Pinpoint the cell where the given text exists, returning its (X, Y) midpoint coordinate. 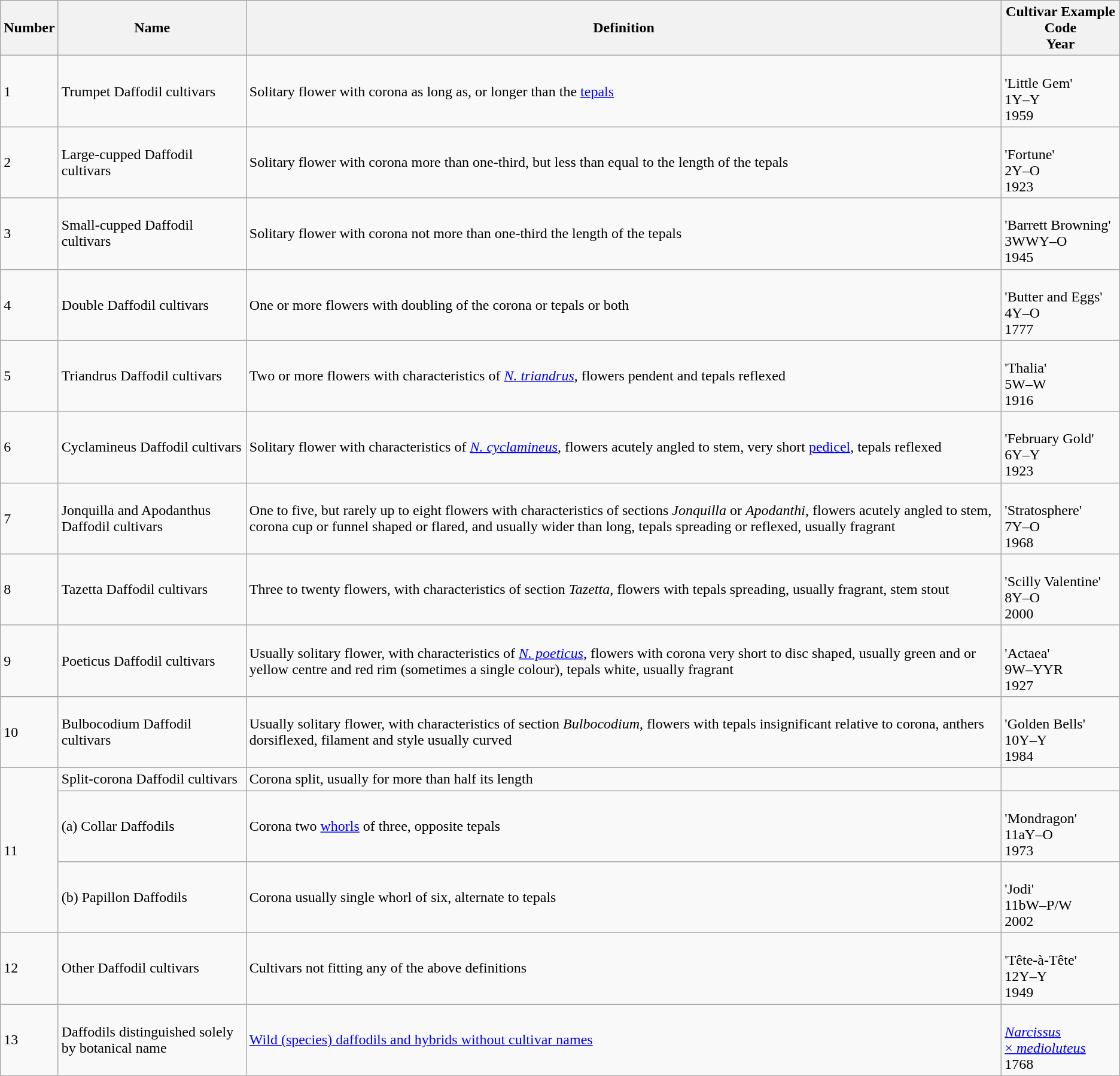
Number (29, 28)
(a) Collar Daffodils (152, 827)
Cyclamineus Daffodil cultivars (152, 447)
One or more flowers with doubling of the corona or tepals or both (623, 305)
'Mondragon'11aY–O1973 (1060, 827)
Jonquilla and Apodanthus Daffodil cultivars (152, 518)
'Barrett Browning'3WWY–O1945 (1060, 233)
Poeticus Daffodil cultivars (152, 660)
'Tête-à-Tête'12Y–Y1949 (1060, 969)
6 (29, 447)
'Stratosphere'7Y–O1968 (1060, 518)
Split-corona Daffodil cultivars (152, 779)
2 (29, 163)
'Scilly Valentine'8Y–O2000 (1060, 590)
Two or more flowers with characteristics of N. triandrus, flowers pendent and tepals reflexed (623, 376)
Corona two whorls of three, opposite tepals (623, 827)
Solitary flower with characteristics of N. cyclamineus, flowers acutely angled to stem, very short pedicel, tepals reflexed (623, 447)
Corona split, usually for more than half its length (623, 779)
11 (29, 850)
10 (29, 732)
Double Daffodil cultivars (152, 305)
13 (29, 1040)
Bulbocodium Daffodil cultivars (152, 732)
Large-cupped Daffodil cultivars (152, 163)
'Little Gem'1Y–Y1959 (1060, 91)
Three to twenty flowers, with characteristics of section Tazetta, flowers with tepals spreading, usually fragrant, stem stout (623, 590)
7 (29, 518)
Solitary flower with corona not more than one-third the length of the tepals (623, 233)
Narcissus × medioluteus1768 (1060, 1040)
'Butter and Eggs'4Y–O1777 (1060, 305)
'Golden Bells'10Y–Y1984 (1060, 732)
3 (29, 233)
(b) Papillon Daffodils (152, 897)
Cultivar ExampleCodeYear (1060, 28)
Definition (623, 28)
Corona usually single whorl of six, alternate to tepals (623, 897)
Daffodils distinguished solely by botanical name (152, 1040)
Cultivars not fitting any of the above definitions (623, 969)
'February Gold'6Y–Y1923 (1060, 447)
'Thalia'5W–W1916 (1060, 376)
Trumpet Daffodil cultivars (152, 91)
'Jodi'11bW–P/W2002 (1060, 897)
12 (29, 969)
'Fortune'2Y–O1923 (1060, 163)
Triandrus Daffodil cultivars (152, 376)
Name (152, 28)
Solitary flower with corona as long as, or longer than the tepals (623, 91)
Small-cupped Daffodil cultivars (152, 233)
9 (29, 660)
'Actaea'9W–YYR1927 (1060, 660)
8 (29, 590)
Solitary flower with corona more than one-third, but less than equal to the length of the tepals (623, 163)
4 (29, 305)
Other Daffodil cultivars (152, 969)
Tazetta Daffodil cultivars (152, 590)
5 (29, 376)
Wild (species) daffodils and hybrids without cultivar names (623, 1040)
1 (29, 91)
